Identify which cell holds the provided text, then report its (X, Y) central coordinate. 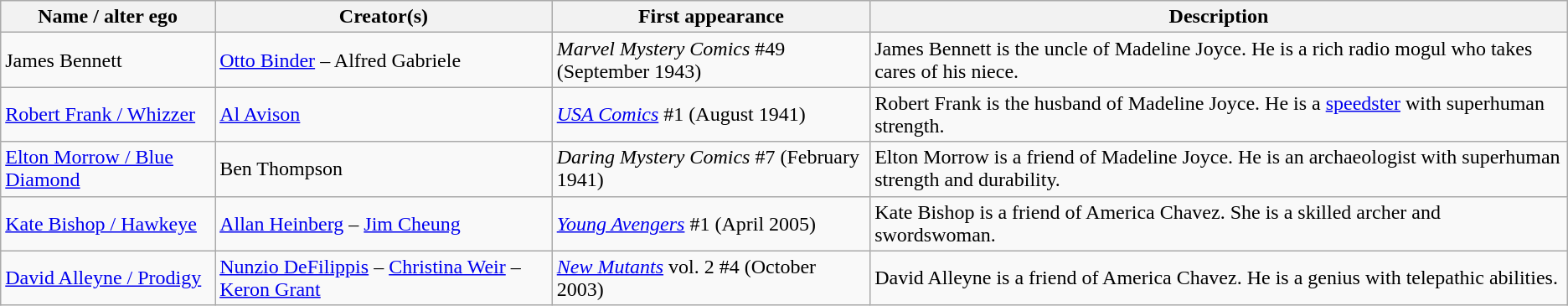
New Mutants vol. 2 #4 (October 2003) (710, 278)
Marvel Mystery Comics #49 (September 1943) (710, 60)
Nunzio DeFilippis – Christina Weir – Keron Grant (384, 278)
Young Avengers #1 (April 2005) (710, 223)
Otto Binder – Alfred Gabriele (384, 60)
James Bennett (108, 60)
David Alleyne is a friend of America Chavez. He is a genius with telepathic abilities. (1220, 278)
Creator(s) (384, 17)
David Alleyne / Prodigy (108, 278)
Al Avison (384, 114)
Elton Morrow is a friend of Madeline Joyce. He is an archaeologist with superhuman strength and durability. (1220, 169)
First appearance (710, 17)
Name / alter ego (108, 17)
USA Comics #1 (August 1941) (710, 114)
Elton Morrow / Blue Diamond (108, 169)
Robert Frank / Whizzer (108, 114)
Daring Mystery Comics #7 (February 1941) (710, 169)
Description (1220, 17)
Kate Bishop is a friend of America Chavez. She is a skilled archer and swordswoman. (1220, 223)
Allan Heinberg – Jim Cheung (384, 223)
James Bennett is the uncle of Madeline Joyce. He is a rich radio mogul who takes cares of his niece. (1220, 60)
Robert Frank is the husband of Madeline Joyce. He is a speedster with superhuman strength. (1220, 114)
Kate Bishop / Hawkeye (108, 223)
Ben Thompson (384, 169)
